Detect which cell encompasses the target text, then output its [x, y] center coordinate. 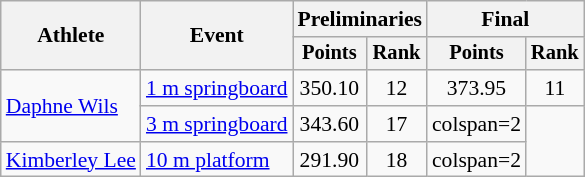
12 [396, 88]
11 [555, 88]
373.95 [476, 88]
3 m springboard [217, 124]
343.60 [330, 124]
Final [506, 19]
350.10 [330, 88]
Event [217, 36]
Daphne Wils [71, 106]
colspan=2 [476, 124]
Preliminaries [360, 19]
1 m springboard [217, 88]
17 [396, 124]
Athlete [71, 36]
